Determine the [X, Y] coordinate at the center of the cell enclosing the given text.  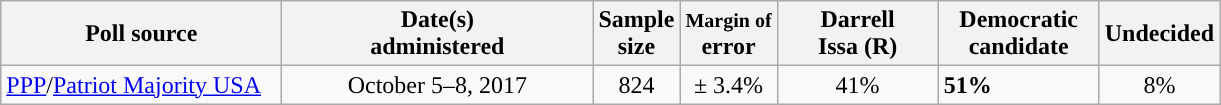
Poll source [142, 34]
824 [636, 85]
Date(s)administered [438, 34]
51% [1018, 85]
8% [1159, 85]
Margin oferror [728, 34]
Democraticcandidate [1018, 34]
Samplesize [636, 34]
Undecided [1159, 34]
41% [858, 85]
October 5–8, 2017 [438, 85]
DarrellIssa (R) [858, 34]
PPP/Patriot Majority USA [142, 85]
± 3.4% [728, 85]
